Search for the cell housing the specified text and yield its (X, Y) center coordinate. 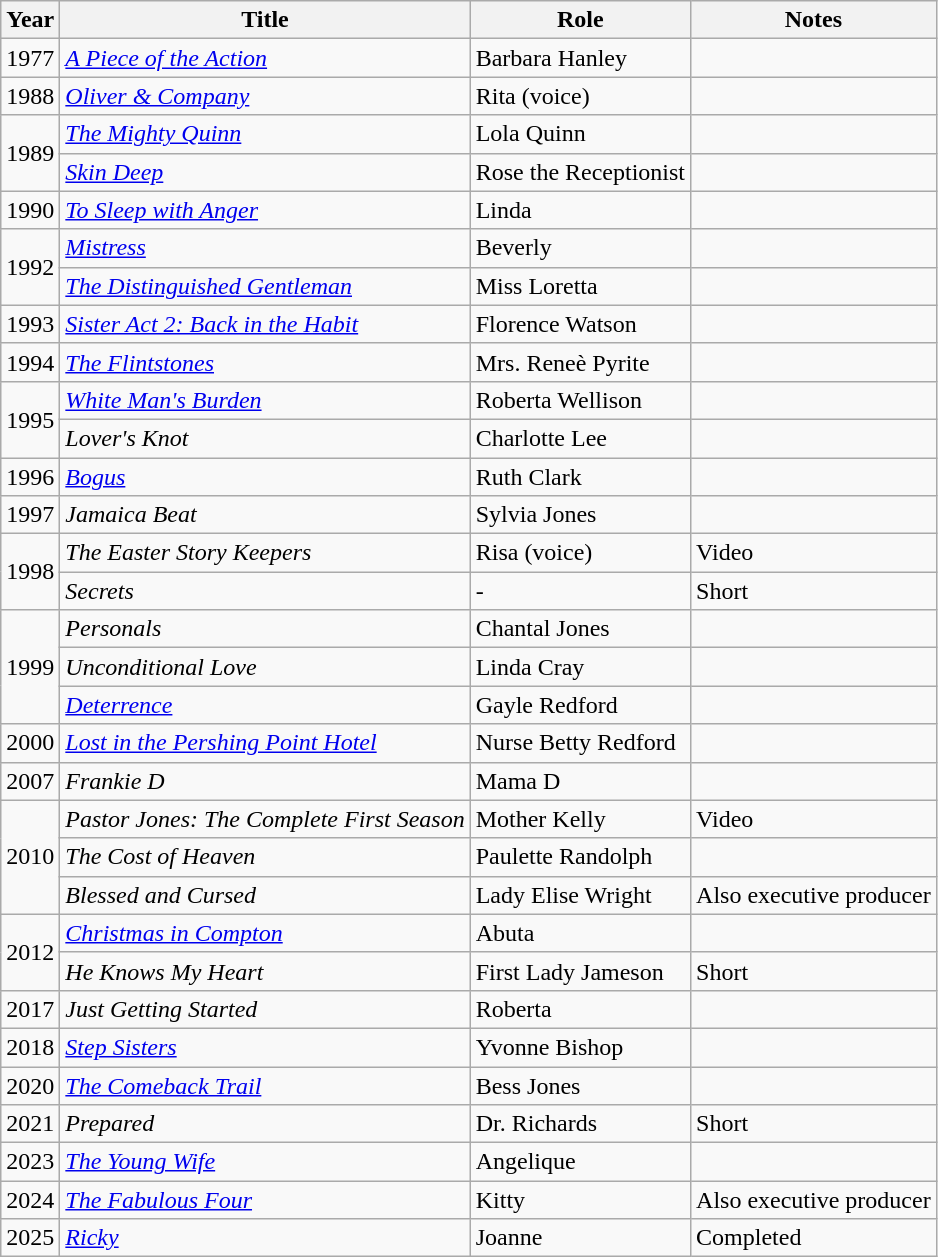
1988 (30, 96)
2007 (30, 781)
A Piece of the Action (265, 58)
Unconditional Love (265, 667)
Lost in the Pershing Point Hotel (265, 743)
Jamaica Beat (265, 515)
Ruth Clark (580, 477)
Christmas in Compton (265, 933)
Lady Elise Wright (580, 895)
1997 (30, 515)
Beverly (580, 248)
1992 (30, 267)
1989 (30, 153)
White Man's Burden (265, 400)
2025 (30, 1238)
Sister Act 2: Back in the Habit (265, 324)
2021 (30, 1124)
Linda (580, 210)
Mother Kelly (580, 819)
Abuta (580, 933)
Roberta Wellison (580, 400)
Bogus (265, 477)
Sylvia Jones (580, 515)
1994 (30, 362)
1995 (30, 419)
The Distinguished Gentleman (265, 286)
Barbara Hanley (580, 58)
The Young Wife (265, 1162)
Notes (814, 20)
The Cost of Heaven (265, 857)
Step Sisters (265, 1047)
2023 (30, 1162)
First Lady Jameson (580, 971)
The Comeback Trail (265, 1085)
1998 (30, 572)
Just Getting Started (265, 1009)
1990 (30, 210)
Deterrence (265, 705)
1996 (30, 477)
The Easter Story Keepers (265, 553)
Mama D (580, 781)
Mistress (265, 248)
Paulette Randolph (580, 857)
Pastor Jones: The Complete First Season (265, 819)
Miss Loretta (580, 286)
2018 (30, 1047)
Title (265, 20)
Kitty (580, 1200)
Angelique (580, 1162)
2010 (30, 857)
Bess Jones (580, 1085)
1999 (30, 667)
Florence Watson (580, 324)
2017 (30, 1009)
Nurse Betty Redford (580, 743)
Rita (voice) (580, 96)
Completed (814, 1238)
Chantal Jones (580, 629)
Year (30, 20)
Linda Cray (580, 667)
2000 (30, 743)
Mrs. Reneè Pyrite (580, 362)
1993 (30, 324)
Yvonne Bishop (580, 1047)
2020 (30, 1085)
Gayle Redford (580, 705)
The Mighty Quinn (265, 134)
2024 (30, 1200)
Ricky (265, 1238)
Personals (265, 629)
Lola Quinn (580, 134)
Lover's Knot (265, 438)
Blessed and Cursed (265, 895)
Secrets (265, 591)
Charlotte Lee (580, 438)
Oliver & Company (265, 96)
The Fabulous Four (265, 1200)
- (580, 591)
Dr. Richards (580, 1124)
To Sleep with Anger (265, 210)
The Flintstones (265, 362)
Roberta (580, 1009)
2012 (30, 952)
1977 (30, 58)
Joanne (580, 1238)
He Knows My Heart (265, 971)
Risa (voice) (580, 553)
Role (580, 20)
Prepared (265, 1124)
Frankie D (265, 781)
Rose the Receptionist (580, 172)
Skin Deep (265, 172)
